Scan for the cell matching the given text and deliver its [X, Y] coordinate at center. 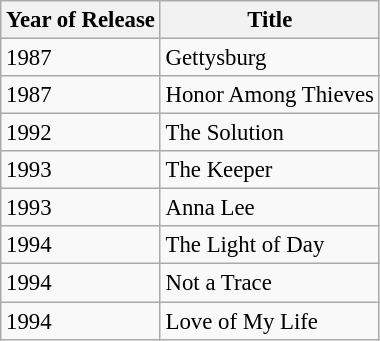
Anna Lee [270, 208]
Title [270, 20]
1992 [80, 133]
The Keeper [270, 170]
Honor Among Thieves [270, 95]
The Light of Day [270, 245]
Gettysburg [270, 58]
Love of My Life [270, 321]
Year of Release [80, 20]
Not a Trace [270, 283]
The Solution [270, 133]
